Determine the (x, y) coordinate at the center of the cell enclosing the given text.  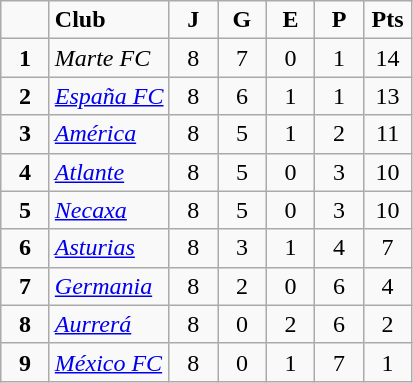
P (340, 20)
E (290, 20)
13 (388, 96)
Marte FC (109, 58)
14 (388, 58)
Club (109, 20)
G (242, 20)
Atlante (109, 172)
Germania (109, 286)
España FC (109, 96)
Asturias (109, 248)
11 (388, 134)
México FC (109, 362)
9 (26, 362)
Pts (388, 20)
Aurrerá (109, 324)
Necaxa (109, 210)
J (194, 20)
América (109, 134)
